Return the [x, y] coordinate for the center point of the cell that contains the specified text.  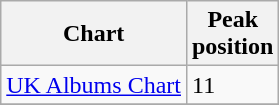
Peakposition [232, 34]
UK Albums Chart [94, 85]
11 [232, 85]
Chart [94, 34]
